Pinpoint the cell where the given text exists, returning its [x, y] midpoint coordinate. 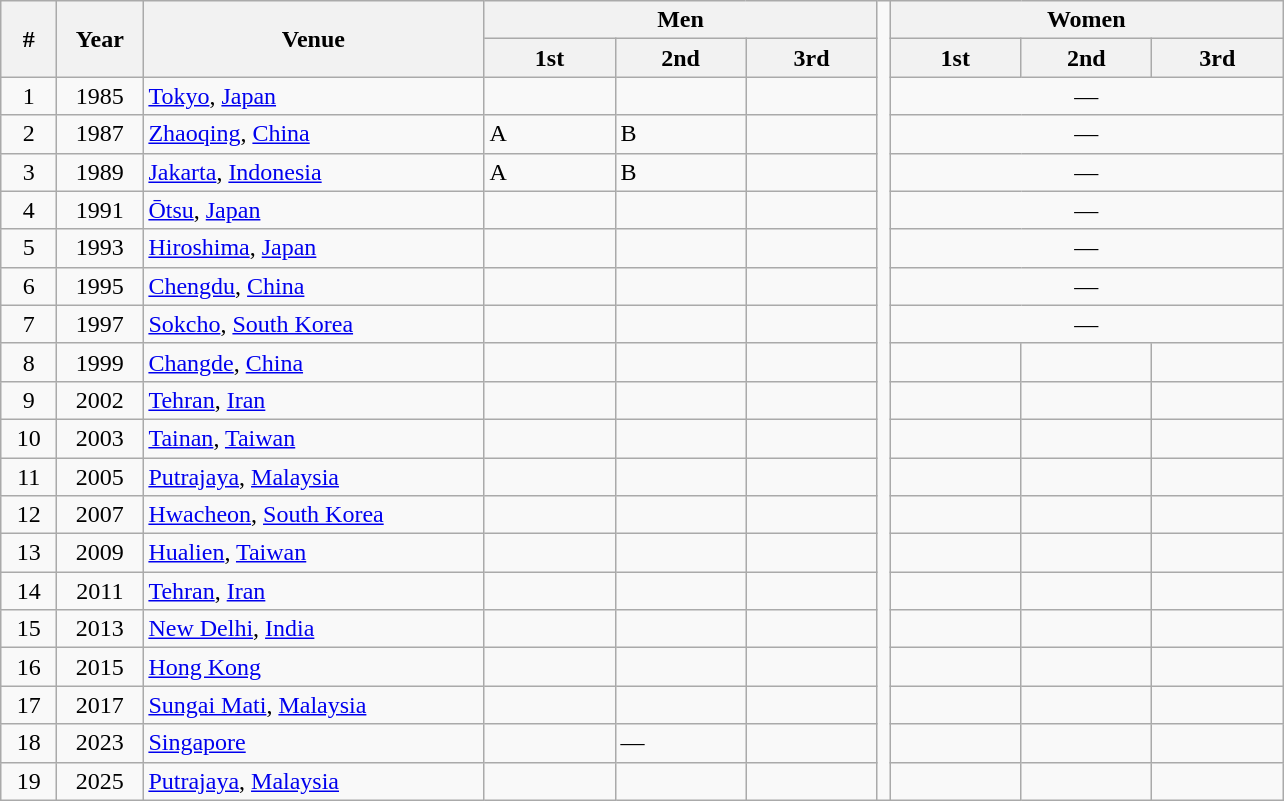
Year [100, 39]
12 [29, 515]
Sokcho, South Korea [314, 324]
1999 [100, 362]
Hiroshima, Japan [314, 248]
9 [29, 400]
Hong Kong [314, 667]
2017 [100, 705]
Chengdu, China [314, 286]
19 [29, 781]
5 [29, 248]
1 [29, 96]
15 [29, 629]
Zhaoqing, China [314, 134]
New Delhi, India [314, 629]
2025 [100, 781]
14 [29, 591]
8 [29, 362]
1993 [100, 248]
6 [29, 286]
Women [1086, 20]
18 [29, 743]
2005 [100, 477]
2 [29, 134]
17 [29, 705]
Singapore [314, 743]
Tainan, Taiwan [314, 438]
Men [680, 20]
3 [29, 172]
Hualien, Taiwan [314, 553]
4 [29, 210]
7 [29, 324]
2013 [100, 629]
13 [29, 553]
10 [29, 438]
1995 [100, 286]
Changde, China [314, 362]
2002 [100, 400]
2011 [100, 591]
Hwacheon, South Korea [314, 515]
Ōtsu, Japan [314, 210]
Jakarta, Indonesia [314, 172]
2003 [100, 438]
1985 [100, 96]
2009 [100, 553]
11 [29, 477]
Venue [314, 39]
1987 [100, 134]
2023 [100, 743]
# [29, 39]
2015 [100, 667]
Tokyo, Japan [314, 96]
Sungai Mati, Malaysia [314, 705]
1991 [100, 210]
1989 [100, 172]
2007 [100, 515]
1997 [100, 324]
16 [29, 667]
